Find where the given text appears and provide that cell's center as [x, y] coordinate. 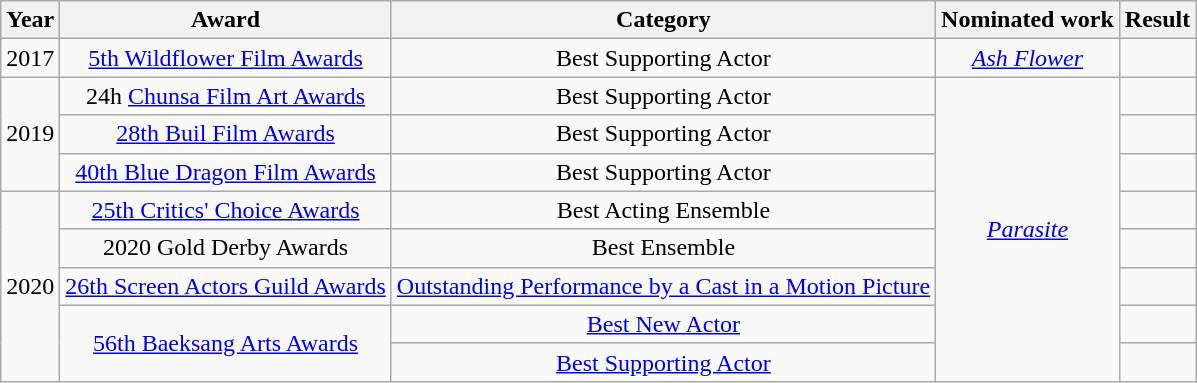
Nominated work [1028, 20]
40th Blue Dragon Film Awards [226, 172]
Category [663, 20]
28th Buil Film Awards [226, 134]
26th Screen Actors Guild Awards [226, 286]
5th Wildflower Film Awards [226, 58]
24h Chunsa Film Art Awards [226, 96]
Best Ensemble [663, 248]
2017 [30, 58]
56th Baeksang Arts Awards [226, 343]
2020 [30, 286]
Parasite [1028, 229]
Award [226, 20]
Year [30, 20]
2019 [30, 134]
Best New Actor [663, 324]
2020 Gold Derby Awards [226, 248]
Outstanding Performance by a Cast in a Motion Picture [663, 286]
25th Critics' Choice Awards [226, 210]
Ash Flower [1028, 58]
Result [1157, 20]
Best Acting Ensemble [663, 210]
